Return (X, Y) of the center of cell containing provided text 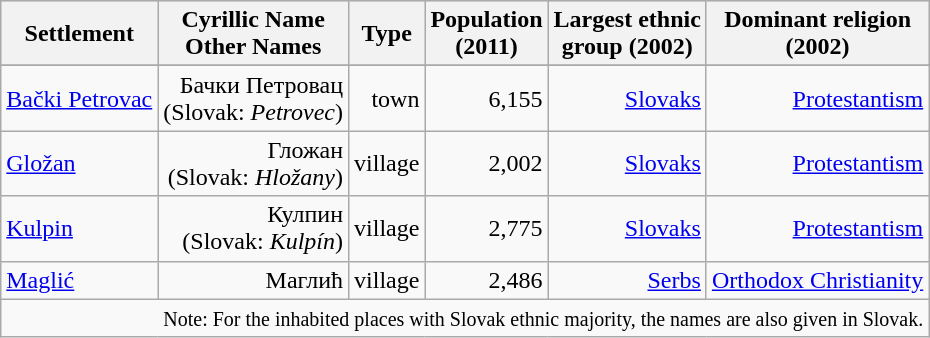
Кулпин(Slovak: Kulpín) (254, 228)
Kulpin (80, 228)
2,775 (486, 228)
Bački Petrovac (80, 98)
Serbs (627, 280)
6,155 (486, 98)
Settlement (80, 34)
Largest ethnicgroup (2002) (627, 34)
Маглић (254, 280)
Cyrillic NameOther Names (254, 34)
Бачки Петровац(Slovak: Petrovec) (254, 98)
Population(2011) (486, 34)
Гложан(Slovak: Hložany) (254, 164)
Type (387, 34)
Note: For the inhabited places with Slovak ethnic majority, the names are also given in Slovak. (465, 318)
2,486 (486, 280)
Dominant religion(2002) (817, 34)
town (387, 98)
Gložan (80, 164)
Maglić (80, 280)
2,002 (486, 164)
Orthodox Christianity (817, 280)
